Capture the cell that displays the provided text and extract its (X, Y) central coordinate. 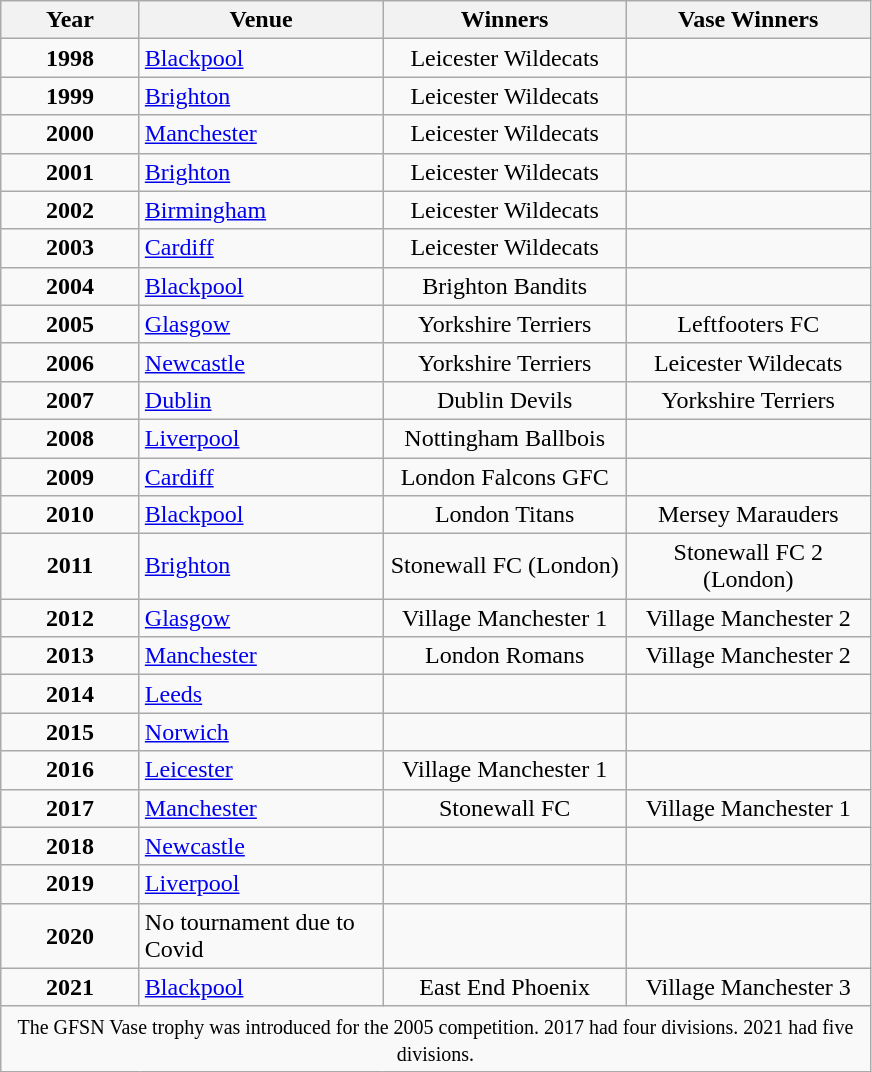
2005 (70, 324)
2004 (70, 286)
Birmingham (261, 210)
Vase Winners (748, 20)
Stonewall FC (London) (505, 566)
Stonewall FC (505, 808)
2009 (70, 477)
The GFSN Vase trophy was introduced for the 2005 competition. 2017 had four divisions. 2021 had five divisions. (436, 1038)
2017 (70, 808)
2006 (70, 362)
2002 (70, 210)
2014 (70, 694)
Dublin Devils (505, 400)
Village Manchester 3 (748, 987)
Leftfooters FC (748, 324)
Year (70, 20)
2018 (70, 846)
No tournament due to Covid (261, 936)
Nottingham Ballbois (505, 438)
Dublin (261, 400)
2007 (70, 400)
2016 (70, 770)
2013 (70, 656)
1998 (70, 58)
London Romans (505, 656)
Winners (505, 20)
East End Phoenix (505, 987)
2011 (70, 566)
2008 (70, 438)
2012 (70, 618)
London Titans (505, 515)
2019 (70, 884)
Stonewall FC 2 (London) (748, 566)
2000 (70, 134)
2010 (70, 515)
Leeds (261, 694)
2003 (70, 248)
2001 (70, 172)
1999 (70, 96)
2020 (70, 936)
Norwich (261, 732)
Brighton Bandits (505, 286)
Venue (261, 20)
2021 (70, 987)
Leicester (261, 770)
2015 (70, 732)
London Falcons GFC (505, 477)
Mersey Marauders (748, 515)
